Search for the cell housing the specified text and yield its [x, y] center coordinate. 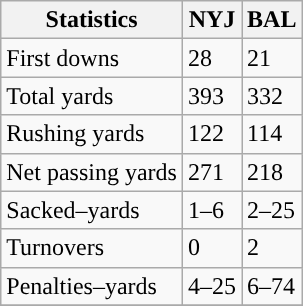
122 [212, 134]
2–25 [272, 210]
First downs [92, 58]
28 [212, 58]
21 [272, 58]
1–6 [212, 210]
393 [212, 96]
2 [272, 248]
Turnovers [92, 248]
Penalties–yards [92, 286]
Statistics [92, 20]
218 [272, 172]
271 [212, 172]
Net passing yards [92, 172]
Sacked–yards [92, 210]
NYJ [212, 20]
Total yards [92, 96]
0 [212, 248]
BAL [272, 20]
Rushing yards [92, 134]
6–74 [272, 286]
114 [272, 134]
4–25 [212, 286]
332 [272, 96]
